Pinpoint the cell where the given text exists, returning its [x, y] midpoint coordinate. 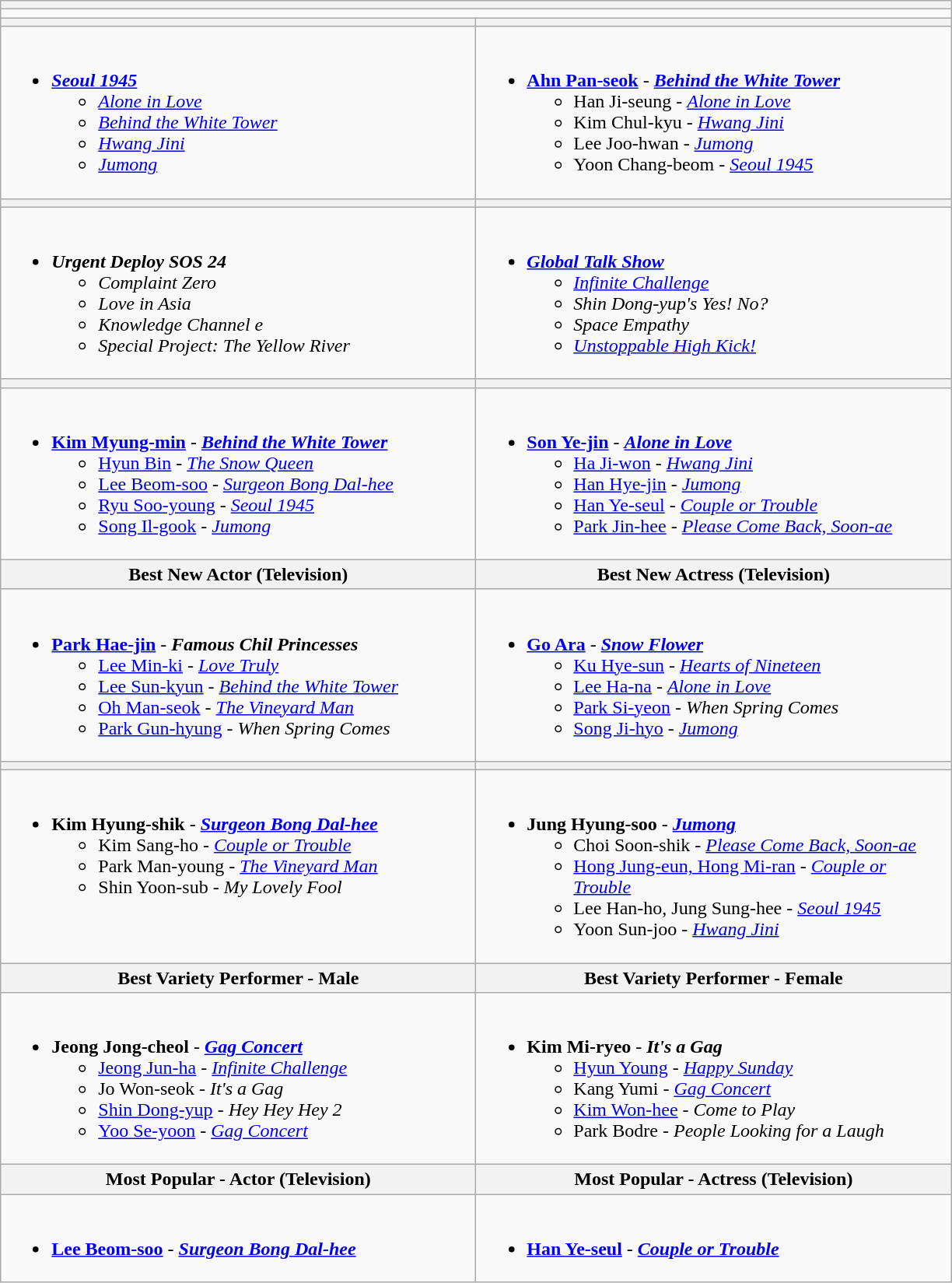
Kim Myung-min - Behind the White TowerHyun Bin - The Snow QueenLee Beom-soo - Surgeon Bong Dal-heeRyu Soo-young - Seoul 1945Song Il-gook - Jumong [238, 473]
Best New Actor (Television) [238, 574]
Urgent Deploy SOS 24Complaint ZeroLove in AsiaKnowledge Channel eSpecial Project: The Yellow River [238, 293]
Seoul 1945Alone in LoveBehind the White TowerHwang JiniJumong [238, 112]
Global Talk ShowInfinite ChallengeShin Dong-yup's Yes! No?Space EmpathyUnstoppable High Kick! [714, 293]
Kim Mi-ryeo - It's a GagHyun Young - Happy SundayKang Yumi - Gag ConcertKim Won-hee - Come to PlayPark Bodre - People Looking for a Laugh [714, 1078]
Best New Actress (Television) [714, 574]
Go Ara - Snow FlowerKu Hye-sun - Hearts of NineteenLee Ha-na - Alone in LovePark Si-yeon - When Spring ComesSong Ji-hyo - Jumong [714, 675]
Kim Hyung-shik - Surgeon Bong Dal-heeKim Sang-ho - Couple or TroublePark Man-young - The Vineyard ManShin Yoon-sub - My Lovely Fool [238, 866]
Best Variety Performer - Female [714, 978]
Jeong Jong-cheol - Gag ConcertJeong Jun-ha - Infinite ChallengeJo Won-seok - It's a GagShin Dong-yup - Hey Hey Hey 2Yoo Se-yoon - Gag Concert [238, 1078]
Lee Beom-soo - Surgeon Bong Dal-hee [238, 1239]
Best Variety Performer - Male [238, 978]
Ahn Pan-seok - Behind the White TowerHan Ji-seung - Alone in LoveKim Chul-kyu - Hwang JiniLee Joo-hwan - JumongYoon Chang-beom - Seoul 1945 [714, 112]
Han Ye-seul - Couple or Trouble [714, 1239]
Most Popular - Actor (Television) [238, 1180]
Most Popular - Actress (Television) [714, 1180]
Son Ye-jin - Alone in LoveHa Ji-won - Hwang JiniHan Hye-jin - JumongHan Ye-seul - Couple or TroublePark Jin-hee - Please Come Back, Soon-ae [714, 473]
